Extract the [X, Y] coordinate from the center of the cell holding the provided text.  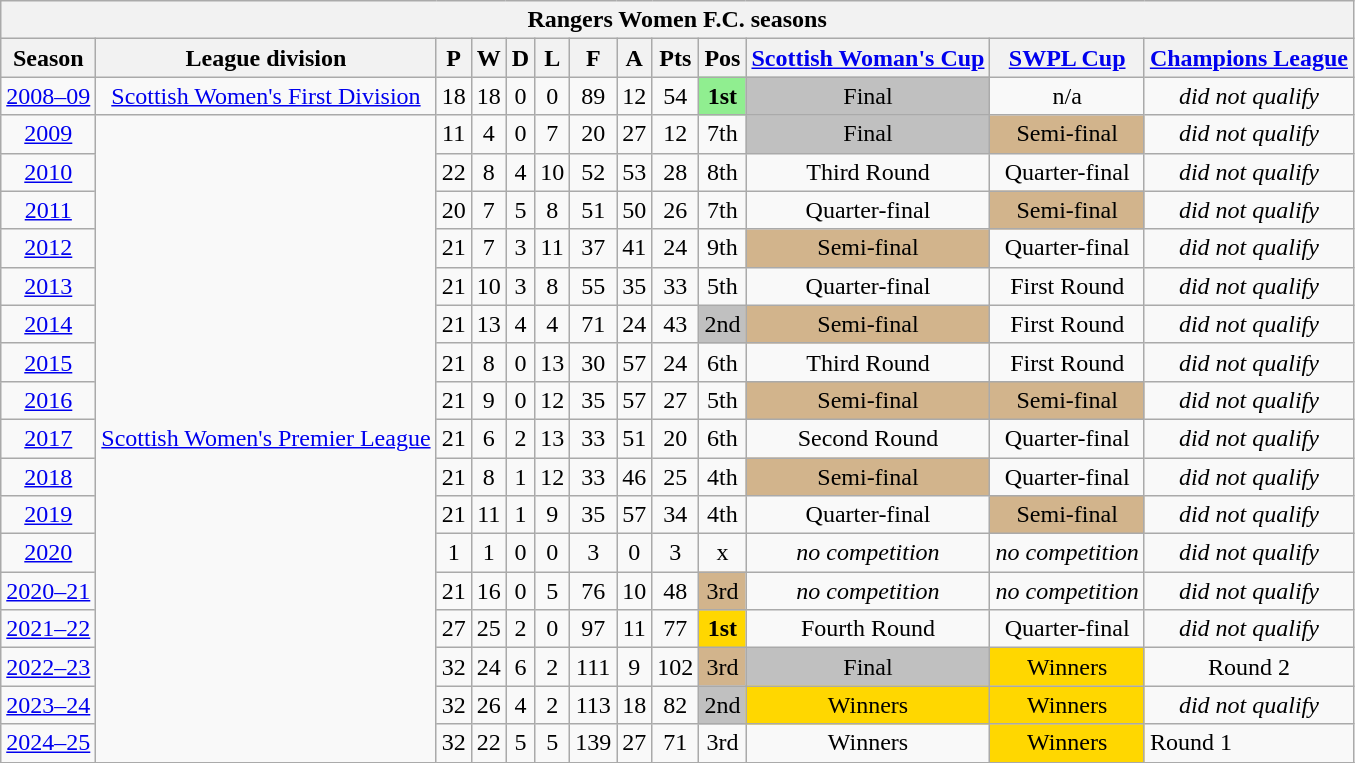
53 [634, 172]
Season [48, 58]
A [634, 58]
139 [594, 743]
Fourth Round [868, 629]
111 [594, 667]
2012 [48, 248]
46 [634, 477]
48 [676, 591]
2011 [48, 210]
Pos [722, 58]
8th [722, 172]
2022–23 [48, 667]
D [520, 58]
F [594, 58]
28 [676, 172]
Scottish Woman's Cup [868, 58]
102 [676, 667]
89 [594, 96]
2013 [48, 286]
x [722, 553]
SWPL Cup [1067, 58]
Champions League [1248, 58]
Scottish Women's Premier League [266, 438]
37 [594, 248]
League division [266, 58]
16 [488, 591]
52 [594, 172]
n/a [1067, 96]
54 [676, 96]
2020 [48, 553]
2020–21 [48, 591]
2014 [48, 324]
2016 [48, 400]
2008–09 [48, 96]
76 [594, 591]
2024–25 [48, 743]
2019 [48, 515]
Scottish Women's First Division [266, 96]
L [552, 58]
2023–24 [48, 705]
55 [594, 286]
W [488, 58]
2018 [48, 477]
30 [594, 362]
2017 [48, 438]
2021–22 [48, 629]
34 [676, 515]
97 [594, 629]
2009 [48, 134]
2010 [48, 172]
Round 1 [1248, 743]
P [454, 58]
Pts [676, 58]
82 [676, 705]
9th [722, 248]
Rangers Women F.C. seasons [678, 20]
50 [634, 210]
113 [594, 705]
2015 [48, 362]
41 [634, 248]
Round 2 [1248, 667]
77 [676, 629]
43 [676, 324]
Second Round [868, 438]
